Pinpoint the cell where the given text exists, returning its [x, y] midpoint coordinate. 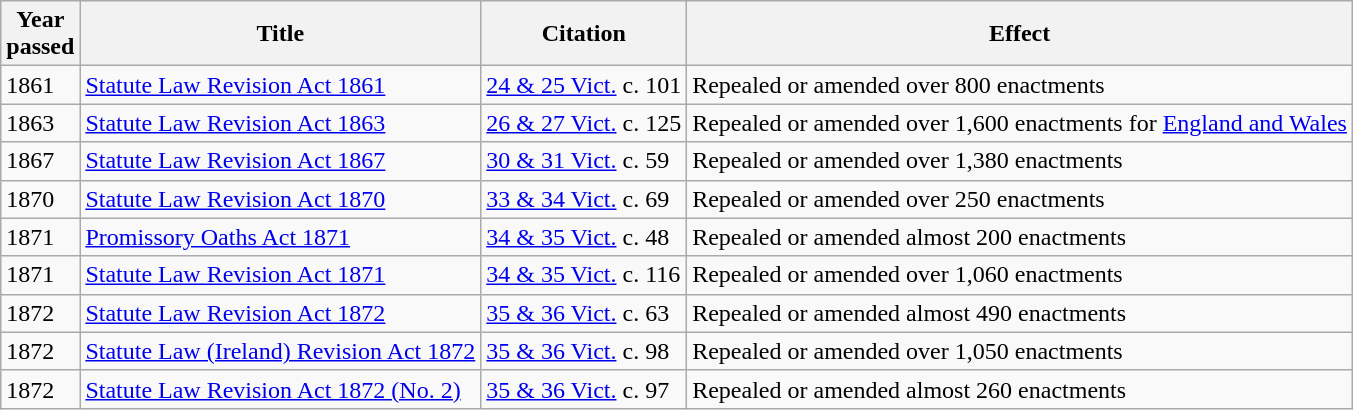
Yearpassed [40, 34]
Statute Law Revision Act 1871 [280, 275]
35 & 36 Vict. c. 98 [584, 351]
Citation [584, 34]
Repealed or amended almost 200 enactments [1020, 237]
Repealed or amended over 1,600 enactments for England and Wales [1020, 123]
Repealed or amended over 1,380 enactments [1020, 161]
Statute Law Revision Act 1867 [280, 161]
Statute Law Revision Act 1872 (No. 2) [280, 389]
33 & 34 Vict. c. 69 [584, 199]
1861 [40, 85]
Statute Law Revision Act 1870 [280, 199]
Statute Law (Ireland) Revision Act 1872 [280, 351]
30 & 31 Vict. c. 59 [584, 161]
Title [280, 34]
Statute Law Revision Act 1872 [280, 313]
Repealed or amended over 1,050 enactments [1020, 351]
Repealed or amended almost 260 enactments [1020, 389]
35 & 36 Vict. c. 97 [584, 389]
Statute Law Revision Act 1863 [280, 123]
Repealed or amended over 1,060 enactments [1020, 275]
Repealed or amended over 250 enactments [1020, 199]
Repealed or amended almost 490 enactments [1020, 313]
Promissory Oaths Act 1871 [280, 237]
35 & 36 Vict. c. 63 [584, 313]
1867 [40, 161]
1863 [40, 123]
Effect [1020, 34]
34 & 35 Vict. c. 116 [584, 275]
24 & 25 Vict. c. 101 [584, 85]
1870 [40, 199]
Repealed or amended over 800 enactments [1020, 85]
26 & 27 Vict. c. 125 [584, 123]
34 & 35 Vict. c. 48 [584, 237]
Statute Law Revision Act 1861 [280, 85]
